Return the [X, Y] coordinate for the center point of the cell that contains the specified text.  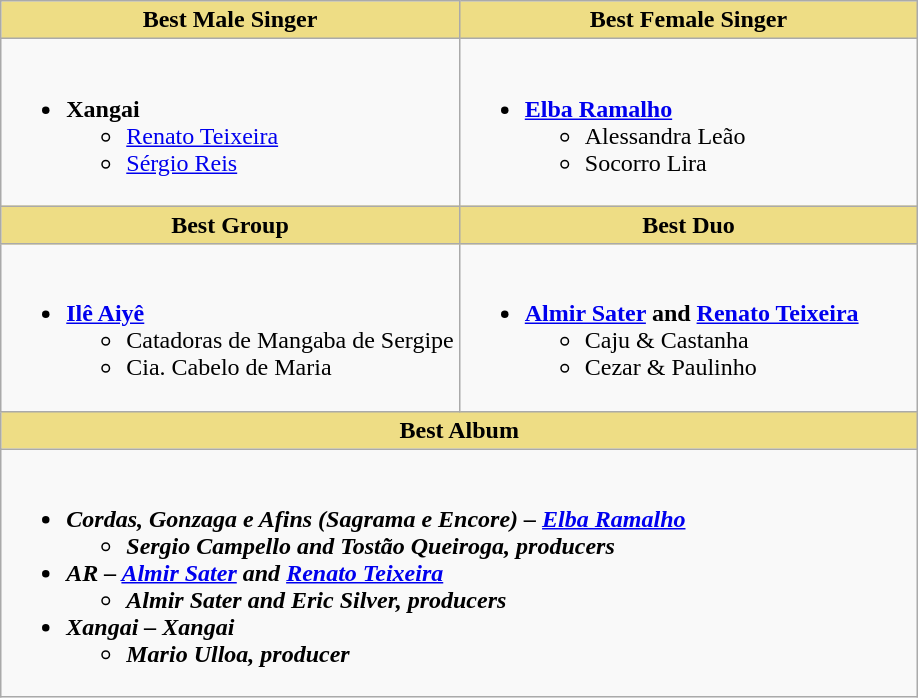
Best Group [230, 225]
Almir Sater and Renato TeixeiraCaju & CastanhaCezar & Paulinho [688, 328]
Best Duo [688, 225]
XangaiRenato TeixeiraSérgio Reis [230, 122]
Best Album [460, 430]
Elba RamalhoAlessandra LeãoSocorro Lira [688, 122]
Best Female Singer [688, 20]
Ilê AiyêCatadoras de Mangaba de SergipeCia. Cabelo de Maria [230, 328]
Best Male Singer [230, 20]
